Return the [X, Y] coordinate for the center point of the cell that contains the specified text.  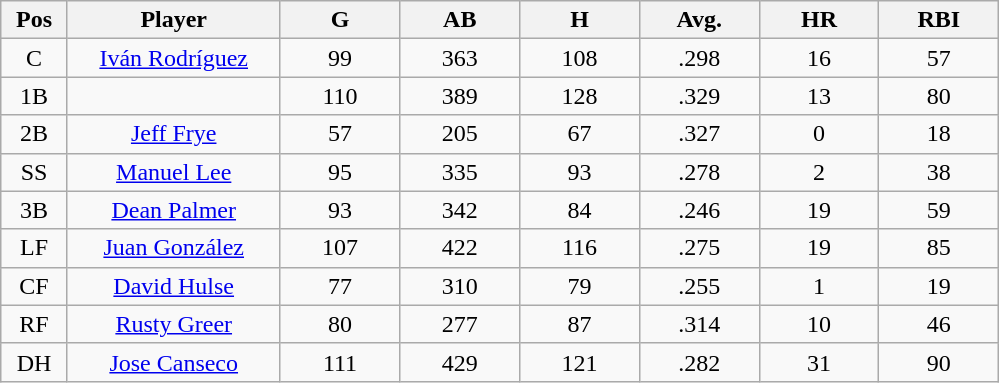
121 [580, 362]
111 [340, 362]
C [34, 58]
HR [819, 20]
128 [580, 96]
DH [34, 362]
.314 [699, 324]
205 [460, 134]
16 [819, 58]
Manuel Lee [174, 172]
1B [34, 96]
.327 [699, 134]
AB [460, 20]
Jose Canseco [174, 362]
Dean Palmer [174, 210]
335 [460, 172]
79 [580, 286]
110 [340, 96]
1 [819, 286]
H [580, 20]
107 [340, 248]
RF [34, 324]
Jeff Frye [174, 134]
85 [939, 248]
0 [819, 134]
67 [580, 134]
18 [939, 134]
84 [580, 210]
46 [939, 324]
31 [819, 362]
59 [939, 210]
2 [819, 172]
116 [580, 248]
90 [939, 362]
389 [460, 96]
2B [34, 134]
13 [819, 96]
87 [580, 324]
G [340, 20]
David Hulse [174, 286]
429 [460, 362]
RBI [939, 20]
3B [34, 210]
Pos [34, 20]
SS [34, 172]
422 [460, 248]
CF [34, 286]
77 [340, 286]
363 [460, 58]
108 [580, 58]
Juan González [174, 248]
.329 [699, 96]
.298 [699, 58]
.246 [699, 210]
342 [460, 210]
277 [460, 324]
.275 [699, 248]
38 [939, 172]
310 [460, 286]
Player [174, 20]
Avg. [699, 20]
.278 [699, 172]
Iván Rodríguez [174, 58]
95 [340, 172]
.282 [699, 362]
LF [34, 248]
Rusty Greer [174, 324]
99 [340, 58]
.255 [699, 286]
10 [819, 324]
